Return (x, y) of the center of cell containing provided text 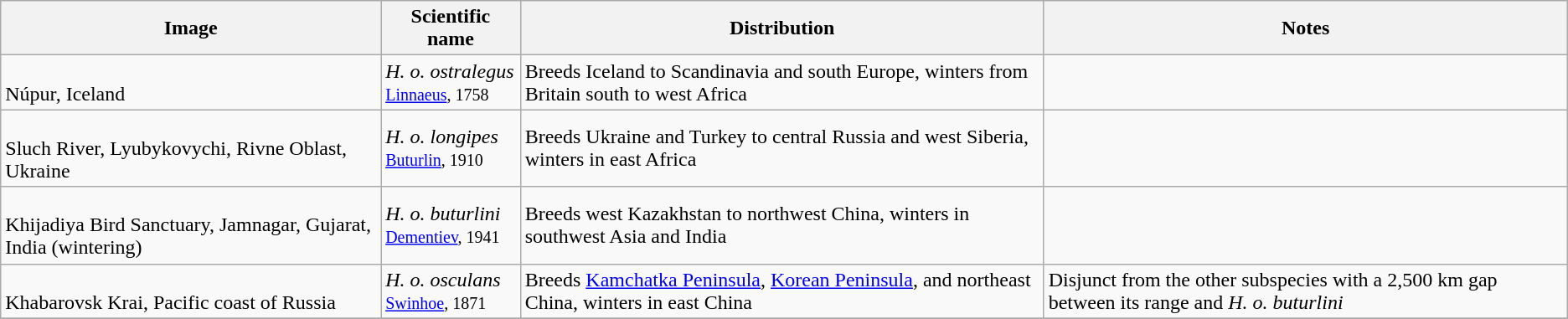
Sluch River, Lyubykovychi, Rivne Oblast, Ukraine (191, 148)
Breeds Kamchatka Peninsula, Korean Peninsula, and northeast China, winters in east China (782, 291)
Notes (1305, 28)
H. o. ostralegus Linnaeus, 1758 (451, 82)
Núpur, Iceland (191, 82)
Breeds Iceland to Scandinavia and south Europe, winters from Britain south to west Africa (782, 82)
H. o. osculans Swinhoe, 1871 (451, 291)
Breeds Ukraine and Turkey to central Russia and west Siberia, winters in east Africa (782, 148)
Khabarovsk Krai, Pacific coast of Russia (191, 291)
H. o. longipes Buturlin, 1910 (451, 148)
Distribution (782, 28)
Scientific name (451, 28)
Khijadiya Bird Sanctuary, Jamnagar, Gujarat, India (wintering) (191, 225)
H. o. buturlini Dementiev, 1941 (451, 225)
Disjunct from the other subspecies with a 2,500 km gap between its range and H. o. buturlini (1305, 291)
Image (191, 28)
Breeds west Kazakhstan to northwest China, winters in southwest Asia and India (782, 225)
